Return the [X, Y] coordinate for the center point of the cell that contains the specified text.  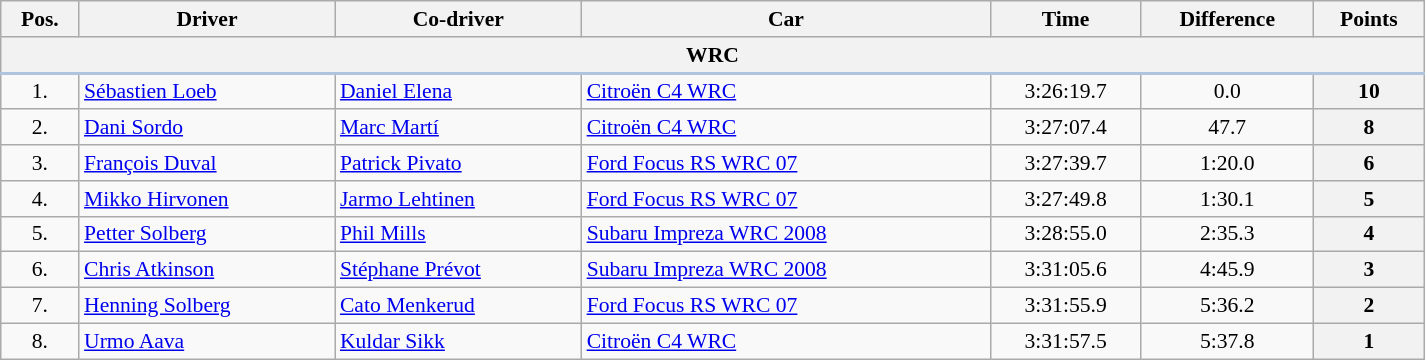
3. [40, 163]
2. [40, 128]
3:28:55.0 [1066, 234]
Driver [207, 19]
4. [40, 199]
Jarmo Lehtinen [458, 199]
Petter Solberg [207, 234]
3:31:55.9 [1066, 306]
2:35.3 [1228, 234]
3:27:39.7 [1066, 163]
5:36.2 [1228, 306]
Time [1066, 19]
Urmo Aava [207, 341]
Kuldar Sikk [458, 341]
3:26:19.7 [1066, 91]
7. [40, 306]
Chris Atkinson [207, 270]
Henning Solberg [207, 306]
Pos. [40, 19]
Cato Menkerud [458, 306]
1:30.1 [1228, 199]
Marc Martí [458, 128]
Phil Mills [458, 234]
4 [1370, 234]
Patrick Pivato [458, 163]
1. [40, 91]
2 [1370, 306]
Dani Sordo [207, 128]
Car [786, 19]
8 [1370, 128]
10 [1370, 91]
Stéphane Prévot [458, 270]
WRC [713, 55]
8. [40, 341]
0.0 [1228, 91]
Difference [1228, 19]
1:20.0 [1228, 163]
5:37.8 [1228, 341]
3:27:07.4 [1066, 128]
Points [1370, 19]
3 [1370, 270]
3:31:57.5 [1066, 341]
3:31:05.6 [1066, 270]
Daniel Elena [458, 91]
1 [1370, 341]
47.7 [1228, 128]
Sébastien Loeb [207, 91]
5 [1370, 199]
6 [1370, 163]
Co-driver [458, 19]
4:45.9 [1228, 270]
5. [40, 234]
François Duval [207, 163]
3:27:49.8 [1066, 199]
Mikko Hirvonen [207, 199]
6. [40, 270]
